Locate the cell with the specified text and output its (x, y) center coordinate. 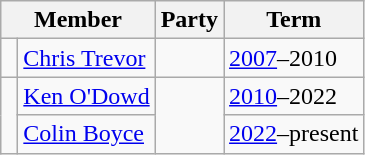
Term (294, 20)
Ken O'Dowd (86, 96)
2007–2010 (294, 58)
2022–present (294, 134)
Party (189, 20)
Member (78, 20)
Chris Trevor (86, 58)
Colin Boyce (86, 134)
2010–2022 (294, 96)
